Determine the [x, y] coordinate at the center of the cell enclosing the given text.  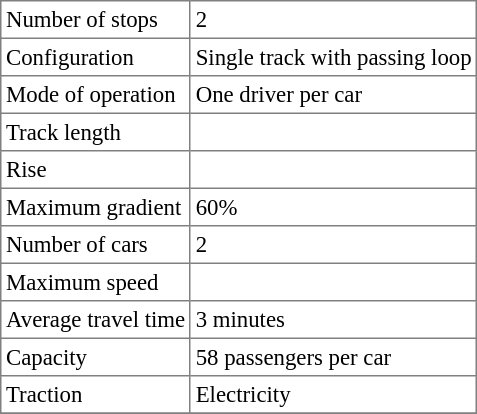
Electricity [333, 395]
Mode of operation [96, 95]
Track length [96, 132]
Maximum gradient [96, 207]
Single track with passing loop [333, 57]
58 passengers per car [333, 357]
Average travel time [96, 320]
Number of stops [96, 20]
Number of cars [96, 245]
Maximum speed [96, 282]
Configuration [96, 57]
60% [333, 207]
3 minutes [333, 320]
Traction [96, 395]
One driver per car [333, 95]
Rise [96, 170]
Capacity [96, 357]
